Output the [x, y] coordinate of the center of the cell containing the given text.  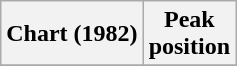
Peakposition [189, 34]
Chart (1982) [72, 34]
